Locate the cell with the specified text and output its (X, Y) center coordinate. 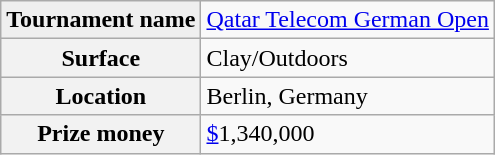
Prize money (101, 134)
Surface (101, 58)
Qatar Telecom German Open (348, 20)
Tournament name (101, 20)
Location (101, 96)
Clay/Outdoors (348, 58)
$1,340,000 (348, 134)
Berlin, Germany (348, 96)
